Determine the (X, Y) coordinate at the center of the cell enclosing the given text.  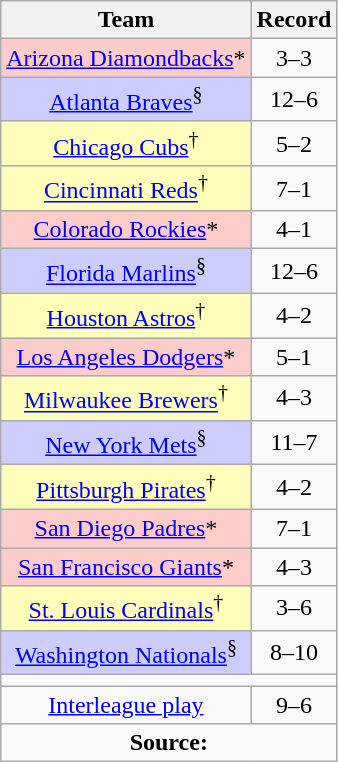
Chicago Cubs† (126, 144)
San Francisco Giants* (126, 567)
Atlanta Braves§ (126, 100)
Source: (169, 743)
New York Mets§ (126, 442)
Milwaukee Brewers† (126, 398)
San Diego Padres* (126, 528)
Pittsburgh Pirates† (126, 488)
3–6 (294, 608)
Interleague play (126, 705)
Arizona Diamondbacks* (126, 58)
Record (294, 20)
Florida Marlins§ (126, 272)
Houston Astros† (126, 316)
3–3 (294, 58)
Cincinnati Reds† (126, 188)
5–2 (294, 144)
Colorado Rockies* (126, 230)
St. Louis Cardinals† (126, 608)
4–1 (294, 230)
9–6 (294, 705)
Washington Nationals§ (126, 652)
Team (126, 20)
Los Angeles Dodgers* (126, 357)
5–1 (294, 357)
11–7 (294, 442)
8–10 (294, 652)
